Detect which cell encompasses the target text, then output its (x, y) center coordinate. 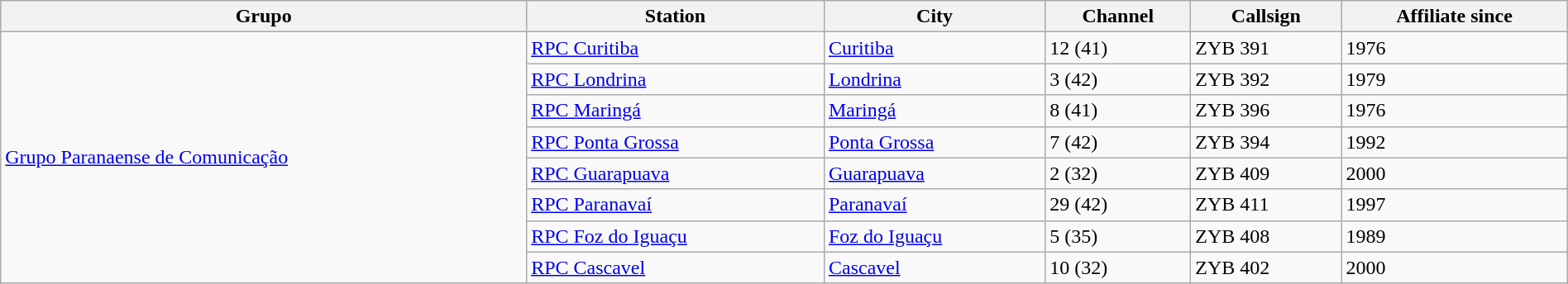
1992 (1454, 142)
RPC Curitiba (676, 48)
10 (32) (1118, 267)
RPC Paranavaí (676, 205)
7 (42) (1118, 142)
1989 (1454, 236)
RPC Londrina (676, 79)
Grupo Paranaense de Comunicação (264, 158)
Cascavel (935, 267)
Maringá (935, 111)
3 (42) (1118, 79)
8 (41) (1118, 111)
ZYB 392 (1266, 79)
Callsign (1266, 17)
ZYB 411 (1266, 205)
Ponta Grossa (935, 142)
RPC Cascavel (676, 267)
Curitiba (935, 48)
Grupo (264, 17)
ZYB 408 (1266, 236)
2 (32) (1118, 173)
ZYB 394 (1266, 142)
29 (42) (1118, 205)
Paranavaí (935, 205)
Londrina (935, 79)
RPC Maringá (676, 111)
1997 (1454, 205)
ZYB 391 (1266, 48)
Affiliate since (1454, 17)
ZYB 402 (1266, 267)
RPC Foz do Iguaçu (676, 236)
Guarapuava (935, 173)
City (935, 17)
1979 (1454, 79)
5 (35) (1118, 236)
Channel (1118, 17)
12 (41) (1118, 48)
Foz do Iguaçu (935, 236)
RPC Ponta Grossa (676, 142)
ZYB 409 (1266, 173)
ZYB 396 (1266, 111)
RPC Guarapuava (676, 173)
Station (676, 17)
